From the cell containing the given text, extract its center point as (X, Y) coordinate. 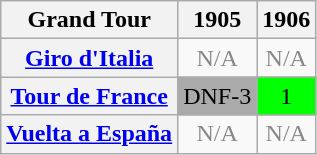
Giro d'Italia (90, 58)
Grand Tour (90, 20)
1 (286, 96)
Vuelta a España (90, 134)
DNF-3 (218, 96)
1906 (286, 20)
1905 (218, 20)
Tour de France (90, 96)
